From the cell containing the given text, extract its center point as (X, Y) coordinate. 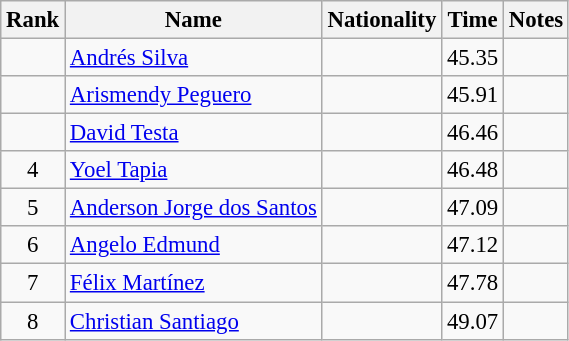
8 (33, 321)
45.91 (473, 95)
Angelo Edmund (194, 245)
Félix Martínez (194, 283)
45.35 (473, 58)
47.09 (473, 208)
6 (33, 245)
Rank (33, 20)
47.12 (473, 245)
Nationality (382, 20)
4 (33, 170)
49.07 (473, 321)
47.78 (473, 283)
Yoel Tapia (194, 170)
Anderson Jorge dos Santos (194, 208)
Andrés Silva (194, 58)
Christian Santiago (194, 321)
46.48 (473, 170)
Time (473, 20)
David Testa (194, 133)
Arismendy Peguero (194, 95)
46.46 (473, 133)
Name (194, 20)
Notes (536, 20)
7 (33, 283)
5 (33, 208)
